Return (X, Y) of the center of cell containing provided text 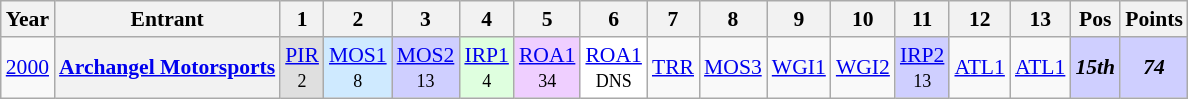
WGI2 (863, 68)
9 (799, 19)
2000 (28, 68)
PIR2 (302, 68)
12 (979, 19)
ROA134 (548, 68)
MOS3 (733, 68)
IRP2 13 (922, 68)
11 (922, 19)
Points (1154, 19)
Archangel Motorsports (167, 68)
74 (1154, 68)
5 (548, 19)
WGI1 (799, 68)
Year (28, 19)
6 (614, 19)
MOS213 (426, 68)
13 (1040, 19)
7 (673, 19)
10 (863, 19)
4 (486, 19)
1 (302, 19)
8 (733, 19)
3 (426, 19)
Entrant (167, 19)
IRP14 (486, 68)
TRR (673, 68)
Pos (1095, 19)
2 (358, 19)
15th (1095, 68)
MOS18 (358, 68)
ROA1DNS (614, 68)
